Identify which cell holds the provided text, then report its [x, y] central coordinate. 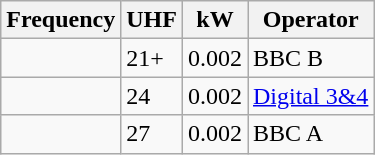
24 [152, 96]
UHF [152, 20]
BBC B [311, 58]
Frequency [61, 20]
Operator [311, 20]
27 [152, 134]
21+ [152, 58]
Digital 3&4 [311, 96]
kW [214, 20]
BBC A [311, 134]
